Detect which cell encompasses the target text, then output its [x, y] center coordinate. 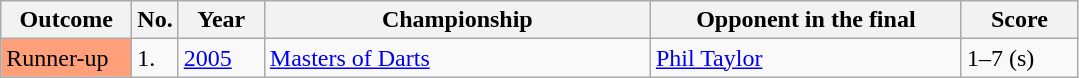
Phil Taylor [806, 58]
Outcome [66, 20]
2005 [221, 58]
Masters of Darts [457, 58]
Score [1019, 20]
1–7 (s) [1019, 58]
1. [155, 58]
Opponent in the final [806, 20]
Runner-up [66, 58]
Year [221, 20]
Championship [457, 20]
No. [155, 20]
